Search for the cell housing the specified text and yield its (x, y) center coordinate. 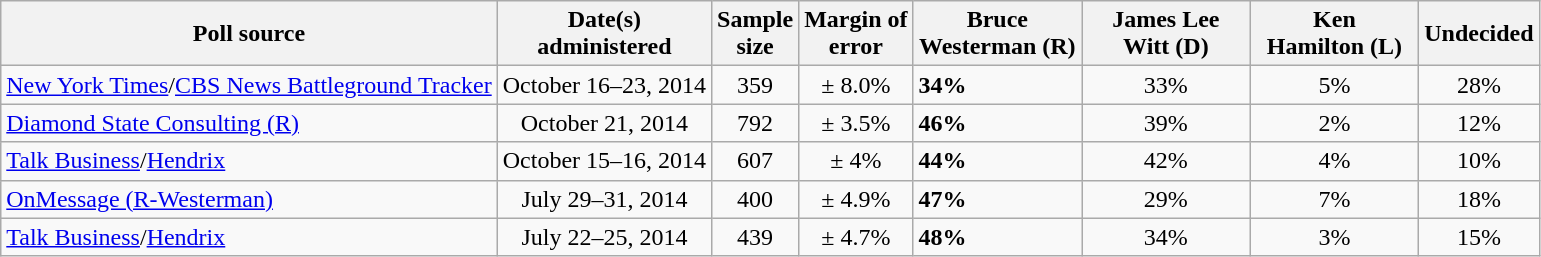
44% (998, 161)
28% (1479, 85)
Undecided (1479, 34)
400 (756, 199)
15% (1479, 237)
2% (1334, 123)
Date(s)administered (604, 34)
± 3.5% (856, 123)
July 22–25, 2014 (604, 237)
5% (1334, 85)
359 (756, 85)
12% (1479, 123)
± 4.7% (856, 237)
10% (1479, 161)
29% (1166, 199)
± 8.0% (856, 85)
Diamond State Consulting (R) (249, 123)
48% (998, 237)
October 16–23, 2014 (604, 85)
Margin oferror (856, 34)
± 4% (856, 161)
607 (756, 161)
47% (998, 199)
October 15–16, 2014 (604, 161)
4% (1334, 161)
New York Times/CBS News Battleground Tracker (249, 85)
46% (998, 123)
7% (1334, 199)
James LeeWitt (D) (1166, 34)
439 (756, 237)
BruceWesterman (R) (998, 34)
39% (1166, 123)
Samplesize (756, 34)
792 (756, 123)
Poll source (249, 34)
July 29–31, 2014 (604, 199)
October 21, 2014 (604, 123)
± 4.9% (856, 199)
33% (1166, 85)
42% (1166, 161)
KenHamilton (L) (1334, 34)
3% (1334, 237)
OnMessage (R-Westerman) (249, 199)
18% (1479, 199)
